Extract the [x, y] coordinate from the center of the cell holding the provided text.  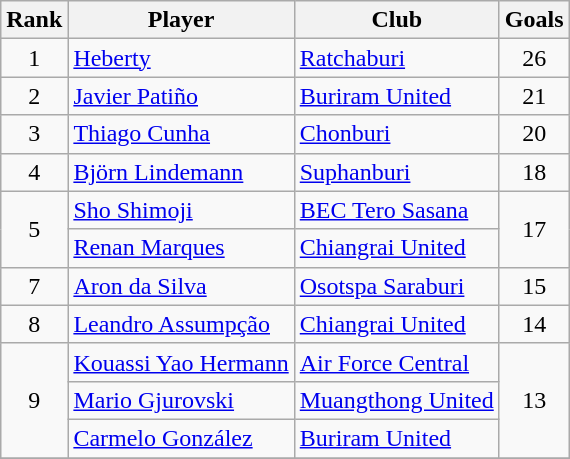
14 [534, 324]
Javier Patiño [181, 96]
8 [34, 324]
Renan Marques [181, 248]
Heberty [181, 58]
Rank [34, 20]
Aron da Silva [181, 286]
15 [534, 286]
3 [34, 134]
BEC Tero Sasana [396, 210]
Osotspa Saraburi [396, 286]
Sho Shimoji [181, 210]
21 [534, 96]
Suphanburi [396, 172]
Club [396, 20]
9 [34, 400]
Player [181, 20]
Kouassi Yao Hermann [181, 362]
5 [34, 229]
Ratchaburi [396, 58]
20 [534, 134]
Leandro Assumpção [181, 324]
Thiago Cunha [181, 134]
2 [34, 96]
4 [34, 172]
17 [534, 229]
Goals [534, 20]
13 [534, 400]
26 [534, 58]
Carmelo González [181, 438]
7 [34, 286]
18 [534, 172]
1 [34, 58]
Chonburi [396, 134]
Air Force Central [396, 362]
Muangthong United [396, 400]
Björn Lindemann [181, 172]
Mario Gjurovski [181, 400]
